Provide the [x, y] coordinate of the cell's center where the given text is located.  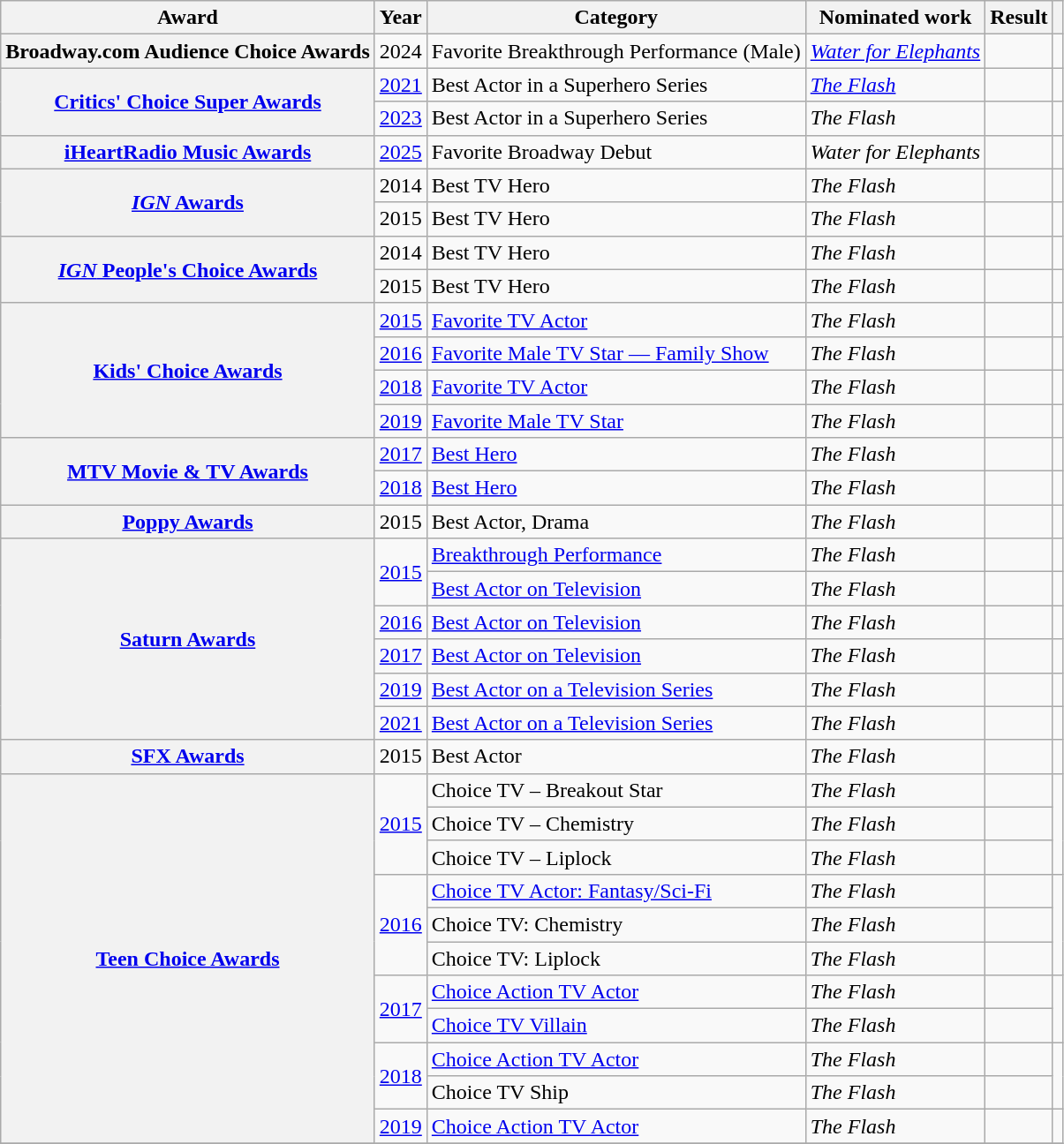
Best Actor, Drama [616, 522]
Favorite Broadway Debut [616, 152]
Kids' Choice Awards [188, 370]
Year [401, 18]
Choice TV Ship [616, 1093]
MTV Movie & TV Awards [188, 471]
Choice TV – Chemistry [616, 824]
Choice TV: Chemistry [616, 924]
Breakthrough Performance [616, 555]
Critics' Choice Super Awards [188, 102]
Saturn Awards [188, 639]
2025 [401, 152]
SFX Awards [188, 756]
IGN Awards [188, 202]
Favorite Male TV Star — Family Show [616, 353]
Result [1019, 18]
Poppy Awards [188, 522]
iHeartRadio Music Awards [188, 152]
Choice TV – Liplock [616, 857]
Broadway.com Audience Choice Awards [188, 51]
Choice TV Actor: Fantasy/Sci-Fi [616, 891]
2024 [401, 51]
Best Actor [616, 756]
Choice TV: Liplock [616, 958]
Favorite Male TV Star [616, 421]
Award [188, 18]
Favorite Breakthrough Performance (Male) [616, 51]
Nominated work [895, 18]
2023 [401, 118]
Choice TV Villain [616, 1026]
Category [616, 18]
IGN People's Choice Awards [188, 269]
Teen Choice Awards [188, 959]
Choice TV – Breakout Star [616, 790]
